Search for the cell housing the specified text and yield its (X, Y) center coordinate. 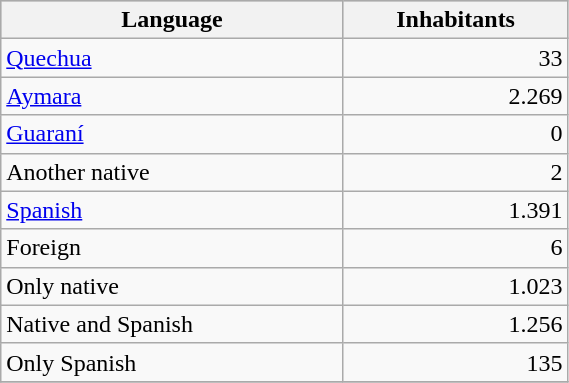
2 (456, 172)
Guaraní (172, 134)
6 (456, 248)
Another native (172, 172)
Language (172, 20)
0 (456, 134)
1.256 (456, 324)
Inhabitants (456, 20)
Spanish (172, 210)
Only native (172, 286)
135 (456, 362)
33 (456, 58)
1.391 (456, 210)
Native and Spanish (172, 324)
2.269 (456, 96)
Aymara (172, 96)
1.023 (456, 286)
Only Spanish (172, 362)
Foreign (172, 248)
Quechua (172, 58)
